Identify which cell holds the provided text, then report its [X, Y] central coordinate. 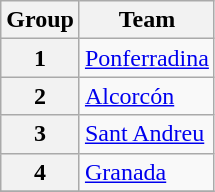
Team [146, 20]
2 [40, 96]
3 [40, 134]
Granada [146, 172]
4 [40, 172]
Group [40, 20]
Ponferradina [146, 58]
Sant Andreu [146, 134]
1 [40, 58]
Alcorcón [146, 96]
